Scan for the cell matching the given text and deliver its [X, Y] coordinate at center. 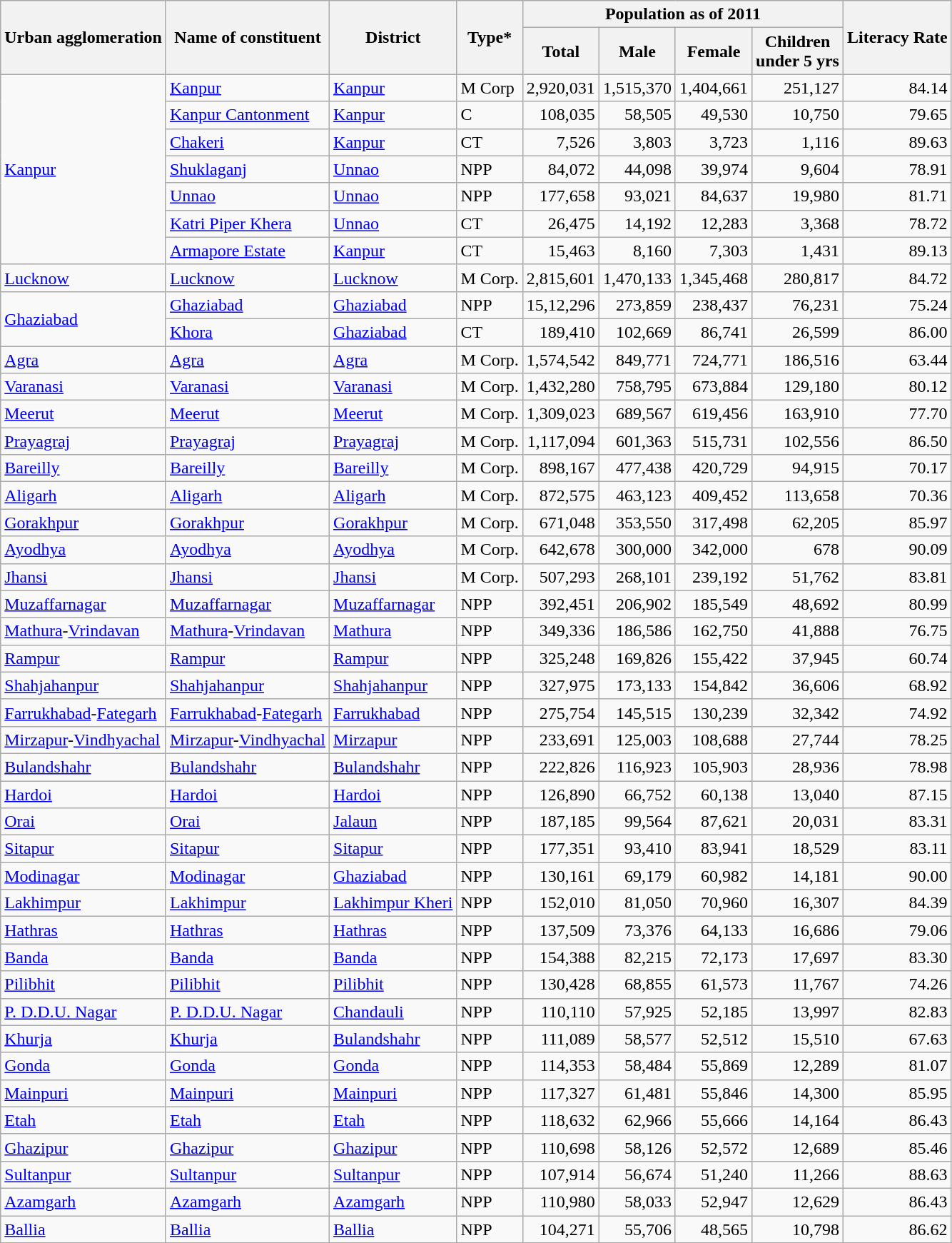
78.72 [897, 223]
642,678 [561, 550]
87.15 [897, 795]
233,691 [561, 740]
62,205 [798, 523]
162,750 [714, 631]
152,010 [561, 903]
84.39 [897, 903]
76,231 [798, 305]
70.17 [897, 468]
14,164 [798, 1120]
13,040 [798, 795]
898,167 [561, 468]
111,089 [561, 1039]
1,431 [798, 251]
58,505 [637, 115]
M Corp [490, 88]
107,914 [561, 1174]
83.81 [897, 577]
1,116 [798, 142]
1,574,542 [561, 359]
758,795 [637, 387]
Farrukhabad [393, 713]
3,723 [714, 142]
15,510 [798, 1039]
61,573 [714, 985]
11,266 [798, 1174]
48,692 [798, 604]
325,248 [561, 658]
58,484 [637, 1066]
9,604 [798, 169]
86,741 [714, 332]
118,632 [561, 1120]
90.09 [897, 550]
Population as of 2011 [682, 14]
84,072 [561, 169]
1,345,468 [714, 278]
70.36 [897, 495]
130,239 [714, 713]
251,127 [798, 88]
12,289 [798, 1066]
177,351 [561, 849]
19,980 [798, 196]
51,762 [798, 577]
102,669 [637, 332]
32,342 [798, 713]
113,658 [798, 495]
68.92 [897, 685]
58,126 [637, 1147]
55,869 [714, 1066]
392,451 [561, 604]
81,050 [637, 903]
110,698 [561, 1147]
88.63 [897, 1174]
173,133 [637, 685]
26,599 [798, 332]
689,567 [637, 414]
75.24 [897, 305]
81.07 [897, 1066]
317,498 [714, 523]
349,336 [561, 631]
222,826 [561, 767]
463,123 [637, 495]
273,859 [637, 305]
16,307 [798, 903]
83.11 [897, 849]
49,530 [714, 115]
26,475 [561, 223]
80.99 [897, 604]
80.12 [897, 387]
15,12,296 [561, 305]
130,428 [561, 985]
671,048 [561, 523]
110,980 [561, 1202]
1,404,661 [714, 88]
78.98 [897, 767]
79.65 [897, 115]
2,815,601 [561, 278]
3,368 [798, 223]
94,915 [798, 468]
7,303 [714, 251]
68,855 [637, 985]
116,923 [637, 767]
89.63 [897, 142]
8,160 [637, 251]
849,771 [637, 359]
14,181 [798, 876]
129,180 [798, 387]
145,515 [637, 713]
515,731 [714, 441]
84.14 [897, 88]
70,960 [714, 903]
206,902 [637, 604]
74.26 [897, 985]
268,101 [637, 577]
Armapore Estate [247, 251]
56,674 [637, 1174]
Jalaun [393, 822]
86.50 [897, 441]
82.83 [897, 1012]
169,826 [637, 658]
477,438 [637, 468]
89.13 [897, 251]
678 [798, 550]
Khora [247, 332]
420,729 [714, 468]
1,309,023 [561, 414]
60,982 [714, 876]
12,629 [798, 1202]
117,327 [561, 1093]
1,117,094 [561, 441]
99,564 [637, 822]
3,803 [637, 142]
90.00 [897, 876]
85.95 [897, 1093]
61,481 [637, 1093]
Literacy Rate [897, 37]
12,689 [798, 1147]
187,185 [561, 822]
Lakhimpur Kheri [393, 903]
238,437 [714, 305]
14,192 [637, 223]
2,920,031 [561, 88]
Shuklaganj [247, 169]
Children under 5 yrs [798, 51]
55,846 [714, 1093]
79.06 [897, 930]
73,376 [637, 930]
186,516 [798, 359]
60.74 [897, 658]
601,363 [637, 441]
51,240 [714, 1174]
275,754 [561, 713]
93,021 [637, 196]
12,283 [714, 223]
85.46 [897, 1147]
10,798 [798, 1229]
1,470,133 [637, 278]
126,890 [561, 795]
108,688 [714, 740]
16,686 [798, 930]
619,456 [714, 414]
Urban agglomeration [83, 37]
11,767 [798, 985]
239,192 [714, 577]
353,550 [637, 523]
78.91 [897, 169]
Type* [490, 37]
327,975 [561, 685]
52,947 [714, 1202]
52,572 [714, 1147]
Name of constituent [247, 37]
77.70 [897, 414]
155,422 [714, 658]
342,000 [714, 550]
55,706 [637, 1229]
93,410 [637, 849]
1,515,370 [637, 88]
28,936 [798, 767]
36,606 [798, 685]
154,388 [561, 957]
83.30 [897, 957]
86.00 [897, 332]
14,300 [798, 1093]
114,353 [561, 1066]
81.71 [897, 196]
Mirzapur [393, 740]
Katri Piper Khera [247, 223]
62,966 [637, 1120]
17,697 [798, 957]
185,549 [714, 604]
108,035 [561, 115]
Female [714, 51]
Mathura [393, 631]
C [490, 115]
15,463 [561, 251]
87,621 [714, 822]
104,271 [561, 1229]
78.25 [897, 740]
102,556 [798, 441]
82,215 [637, 957]
189,410 [561, 332]
74.92 [897, 713]
Male [637, 51]
724,771 [714, 359]
Chakeri [247, 142]
41,888 [798, 631]
44,098 [637, 169]
48,565 [714, 1229]
63.44 [897, 359]
67.63 [897, 1039]
280,817 [798, 278]
37,945 [798, 658]
Kanpur Cantonment [247, 115]
57,925 [637, 1012]
Total [561, 51]
872,575 [561, 495]
84.72 [897, 278]
507,293 [561, 577]
72,173 [714, 957]
130,161 [561, 876]
125,003 [637, 740]
83.31 [897, 822]
District [393, 37]
39,974 [714, 169]
52,512 [714, 1039]
163,910 [798, 414]
186,586 [637, 631]
177,658 [561, 196]
Chandauli [393, 1012]
83,941 [714, 849]
58,577 [637, 1039]
58,033 [637, 1202]
55,666 [714, 1120]
105,903 [714, 767]
673,884 [714, 387]
84,637 [714, 196]
52,185 [714, 1012]
1,432,280 [561, 387]
409,452 [714, 495]
60,138 [714, 795]
27,744 [798, 740]
86.62 [897, 1229]
64,133 [714, 930]
76.75 [897, 631]
85.97 [897, 523]
7,526 [561, 142]
300,000 [637, 550]
66,752 [637, 795]
69,179 [637, 876]
13,997 [798, 1012]
18,529 [798, 849]
137,509 [561, 930]
154,842 [714, 685]
20,031 [798, 822]
110,110 [561, 1012]
10,750 [798, 115]
